Scan for the cell matching the given text and deliver its (x, y) coordinate at center. 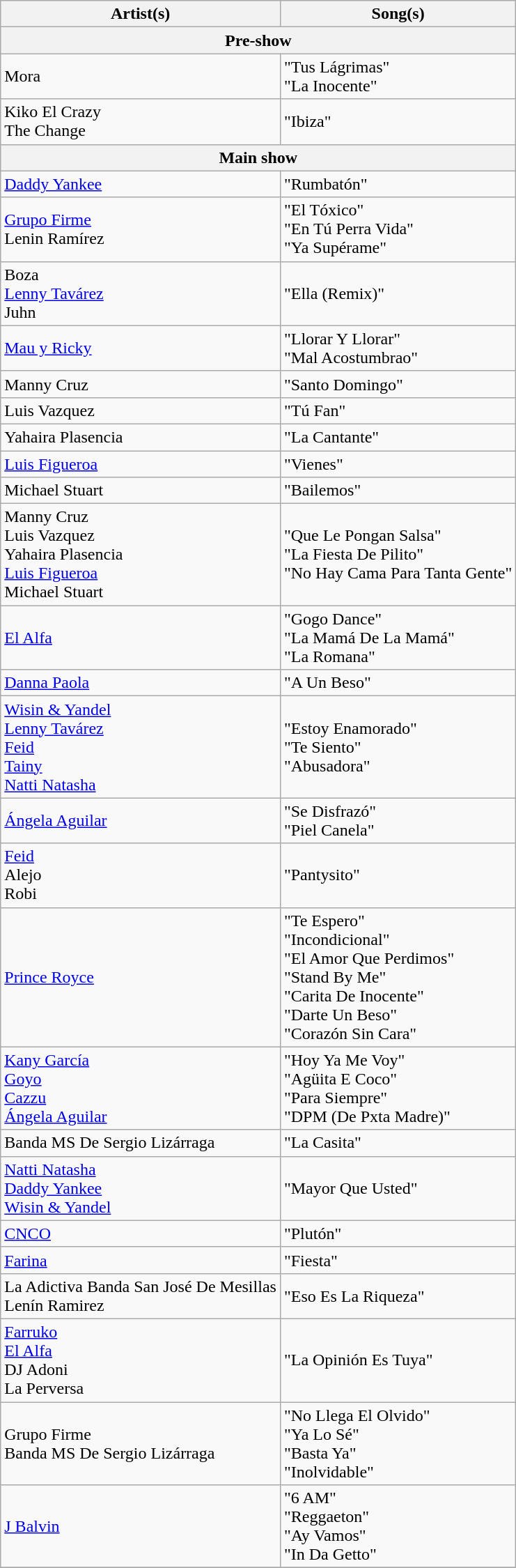
Mau y Ricky (141, 348)
"Tus Lágrimas""La Inocente" (398, 77)
El Alfa (141, 638)
"Fiesta" (398, 1260)
La Adictiva Banda San José De MesillasLenín Ramirez (141, 1296)
"La Opinión Es Tuya" (398, 1360)
"Te Espero""Incondicional""El Amor Que Perdimos""Stand By Me""Carita De Inocente""Darte Un Beso""Corazón Sin Cara" (398, 977)
"Gogo Dance""La Mamá De La Mamá""La Romana" (398, 638)
"6 AM""Reggaeton""Ay Vamos""In Da Getto" (398, 1526)
J Balvin (141, 1526)
"Hoy Ya Me Voy""Agüita E Coco""Para Siempre""DPM (De Pxta Madre)" (398, 1089)
"Se Disfrazó""Piel Canela" (398, 821)
Luis Vazquez (141, 410)
"No Llega El Olvido""Ya Lo Sé""Basta Ya""Inolvidable" (398, 1444)
"Pantysito" (398, 875)
Farina (141, 1260)
"La Casita" (398, 1143)
Mora (141, 77)
Song(s) (398, 14)
Wisin & YandelLenny TavárezFeidTainyNatti Natasha (141, 747)
Grupo FirmeBanda MS De Sergio Lizárraga (141, 1444)
FeidAlejoRobi (141, 875)
"Bailemos" (398, 491)
Artist(s) (141, 14)
"Plutón" (398, 1233)
Luis Figueroa (141, 463)
"Llorar Y Llorar""Mal Acostumbrao" (398, 348)
"Santo Domingo" (398, 384)
"Mayor Que Usted" (398, 1188)
Prince Royce (141, 977)
Natti NatashaDaddy YankeeWisin & Yandel (141, 1188)
"Tú Fan" (398, 410)
Danna Paola (141, 683)
Manny CruzLuis VazquezYahaira PlasenciaLuis FigueroaMichael Stuart (141, 555)
"A Un Beso" (398, 683)
"Vienes" (398, 463)
Ángela Aguilar (141, 821)
Manny Cruz (141, 384)
Yahaira Plasencia (141, 437)
"Ella (Remix)" (398, 293)
FarrukoEl AlfaDJ AdoniLa Perversa (141, 1360)
"La Cantante" (398, 437)
Daddy Yankee (141, 184)
Main show (258, 157)
"Ibiza" (398, 121)
Kany GarcíaGoyoCazzuÁngela Aguilar (141, 1089)
"Estoy Enamorado""Te Siento""Abusadora" (398, 747)
"Rumbatón" (398, 184)
Grupo FirmeLenin Ramírez (141, 229)
"Que Le Pongan Salsa""La Fiesta De Pilito""No Hay Cama Para Tanta Gente" (398, 555)
Pre-show (258, 40)
Kiko El CrazyThe Change (141, 121)
Banda MS De Sergio Lizárraga (141, 1143)
"Eso Es La Riqueza" (398, 1296)
CNCO (141, 1233)
"El Tóxico""En Tú Perra Vida""Ya Supérame" (398, 229)
BozaLenny TavárezJuhn (141, 293)
Michael Stuart (141, 491)
